Detect which cell encompasses the target text, then output its (X, Y) center coordinate. 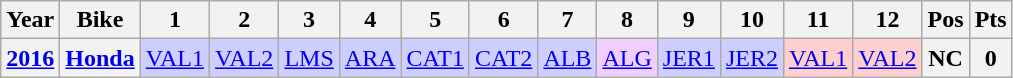
5 (435, 20)
9 (688, 20)
2 (244, 20)
Year (30, 20)
12 (888, 20)
CAT1 (435, 58)
2016 (30, 58)
ALG (627, 58)
Pts (990, 20)
11 (818, 20)
NC (946, 58)
JER2 (752, 58)
10 (752, 20)
ALB (568, 58)
1 (174, 20)
JER1 (688, 58)
6 (503, 20)
Pos (946, 20)
7 (568, 20)
3 (309, 20)
Honda (100, 58)
4 (370, 20)
LMS (309, 58)
ARA (370, 58)
CAT2 (503, 58)
8 (627, 20)
Bike (100, 20)
0 (990, 58)
